Locate the cell with the specified text and output its [X, Y] center coordinate. 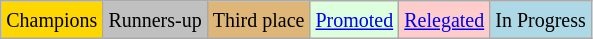
Champions [52, 20]
Runners-up [155, 20]
Relegated [444, 20]
Third place [258, 20]
In Progress [541, 20]
Promoted [354, 20]
